From the cell containing the given text, extract its center point as (x, y) coordinate. 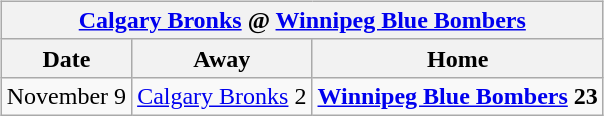
Away (222, 58)
Calgary Bronks 2 (222, 96)
Date (66, 58)
November 9 (66, 96)
Winnipeg Blue Bombers 23 (458, 96)
Calgary Bronks @ Winnipeg Blue Bombers (302, 20)
Home (458, 58)
